Locate the cell with the specified text and output its (X, Y) center coordinate. 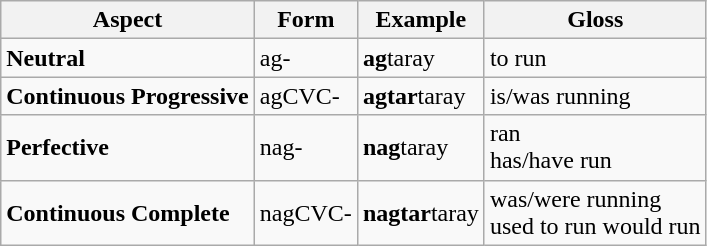
Continuous Progressive (128, 96)
ranhas/have run (595, 148)
nagtaray (420, 148)
Perfective (128, 148)
Aspect (128, 20)
nagtartaray (420, 212)
to run (595, 58)
agtaray (420, 58)
nagCVC- (306, 212)
Neutral (128, 58)
Gloss (595, 20)
Example (420, 20)
was/were runningused to run would run (595, 212)
nag- (306, 148)
Form (306, 20)
Continuous Complete (128, 212)
ag- (306, 58)
is/was running (595, 96)
agtartaray (420, 96)
agCVC- (306, 96)
